From the cell containing the given text, extract its center point as [x, y] coordinate. 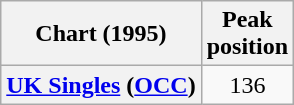
Chart (1995) [101, 34]
136 [247, 85]
UK Singles (OCC) [101, 85]
Peakposition [247, 34]
